Output the (x, y) coordinate of the center of the cell containing the given text.  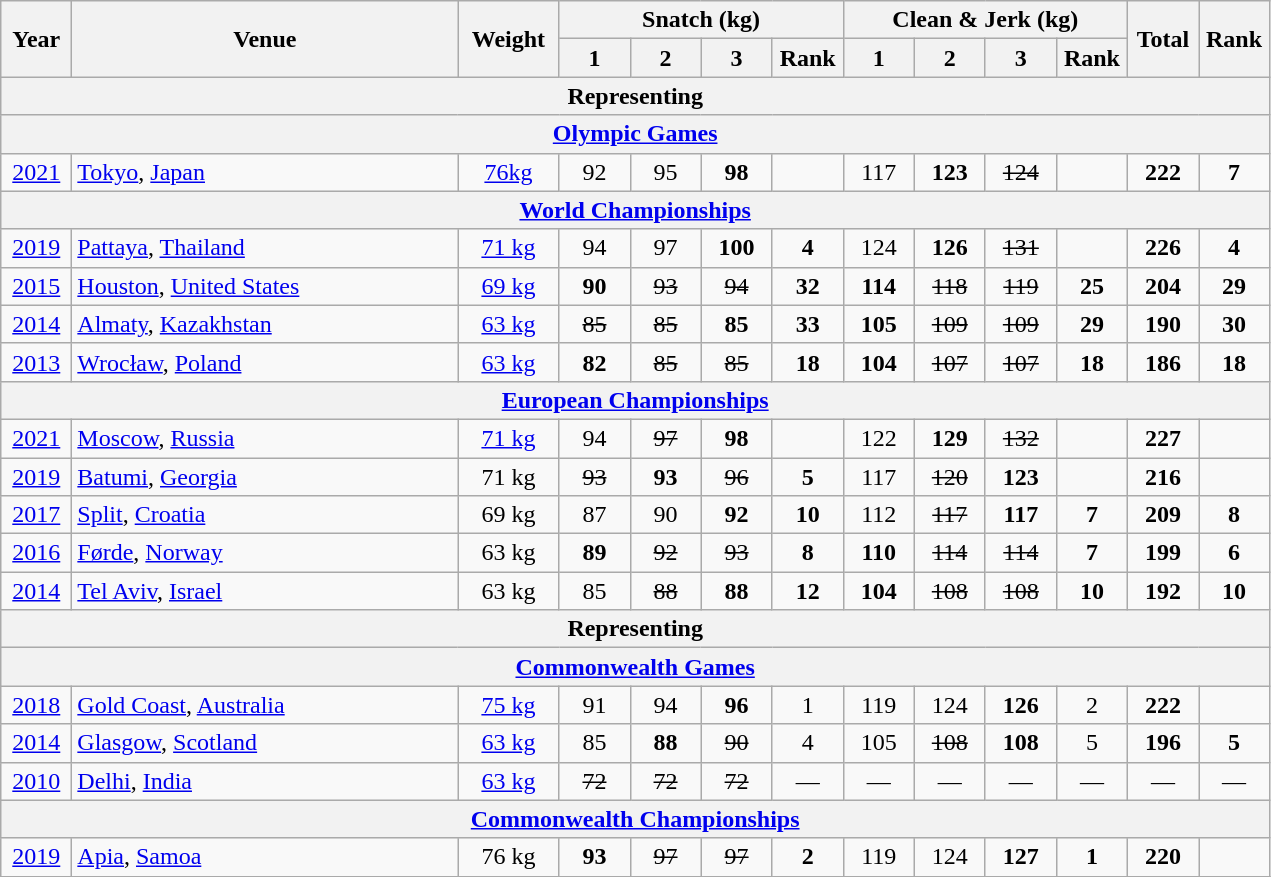
Almaty, Kazakhstan (265, 324)
196 (1162, 743)
131 (1020, 248)
226 (1162, 248)
25 (1092, 286)
Tokyo, Japan (265, 172)
World Championships (636, 210)
129 (950, 438)
Gold Coast, Australia (265, 705)
Wrocław, Poland (265, 362)
European Championships (636, 400)
76 kg (508, 857)
186 (1162, 362)
209 (1162, 515)
2017 (36, 515)
2018 (36, 705)
6 (1234, 553)
127 (1020, 857)
2015 (36, 286)
199 (1162, 553)
132 (1020, 438)
122 (878, 438)
Commonwealth Championships (636, 819)
204 (1162, 286)
Moscow, Russia (265, 438)
220 (1162, 857)
33 (808, 324)
Delhi, India (265, 781)
216 (1162, 477)
76kg (508, 172)
Total (1162, 39)
Førde, Norway (265, 553)
100 (736, 248)
Weight (508, 39)
2013 (36, 362)
Split, Croatia (265, 515)
Venue (265, 39)
112 (878, 515)
91 (594, 705)
Year (36, 39)
Pattaya, Thailand (265, 248)
Olympic Games (636, 134)
Houston, United States (265, 286)
30 (1234, 324)
87 (594, 515)
Batumi, Georgia (265, 477)
75 kg (508, 705)
82 (594, 362)
118 (950, 286)
227 (1162, 438)
2010 (36, 781)
89 (594, 553)
Apia, Samoa (265, 857)
Commonwealth Games (636, 667)
120 (950, 477)
Tel Aviv, Israel (265, 591)
192 (1162, 591)
32 (808, 286)
2016 (36, 553)
Snatch (kg) (701, 20)
110 (878, 553)
Glasgow, Scotland (265, 743)
Clean & Jerk (kg) (985, 20)
190 (1162, 324)
95 (666, 172)
12 (808, 591)
